Return [X, Y] of the center of cell containing provided text 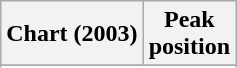
Peak position [189, 34]
Chart (2003) [72, 34]
